Find where the given text appears and provide that cell's center as [X, Y] coordinate. 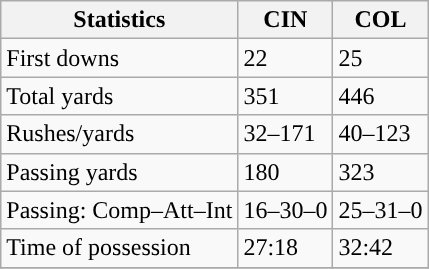
32–171 [286, 134]
Statistics [120, 20]
180 [286, 172]
25–31–0 [380, 210]
Rushes/yards [120, 134]
446 [380, 96]
16–30–0 [286, 210]
COL [380, 20]
22 [286, 58]
323 [380, 172]
25 [380, 58]
40–123 [380, 134]
351 [286, 96]
27:18 [286, 248]
CIN [286, 20]
Passing: Comp–Att–Int [120, 210]
First downs [120, 58]
32:42 [380, 248]
Passing yards [120, 172]
Time of possession [120, 248]
Total yards [120, 96]
